Determine the (x, y) coordinate at the center of the cell enclosing the given text.  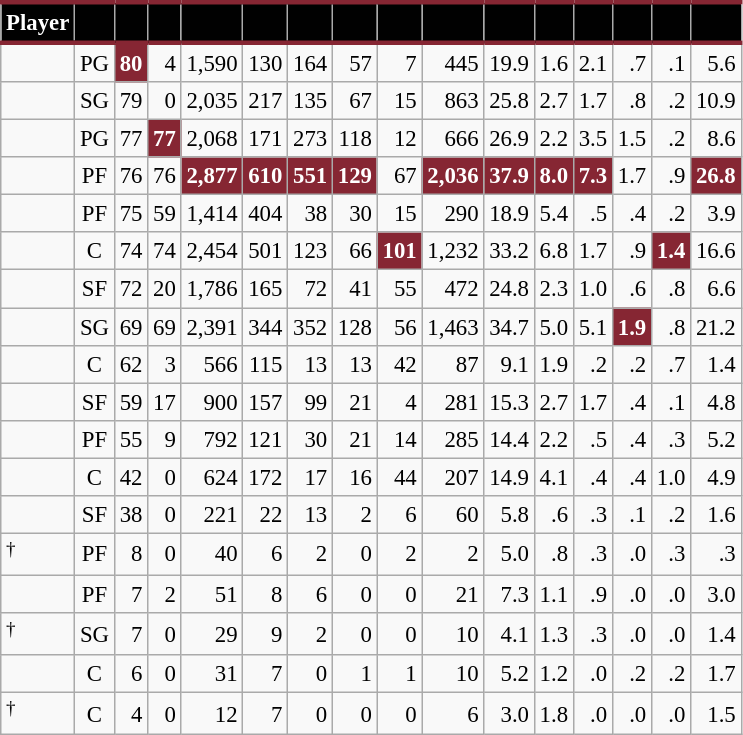
15.3 (509, 402)
4.8 (716, 402)
1,590 (212, 62)
5.1 (592, 327)
18.9 (509, 214)
285 (453, 439)
40 (212, 554)
80 (130, 62)
14.9 (509, 477)
10.9 (716, 101)
551 (310, 176)
6.6 (716, 289)
8.6 (716, 139)
273 (310, 139)
101 (400, 251)
3.9 (716, 214)
2,035 (212, 101)
171 (266, 139)
610 (266, 176)
157 (266, 402)
87 (453, 364)
404 (266, 214)
24.8 (509, 289)
128 (354, 327)
3 (164, 364)
172 (266, 477)
62 (130, 364)
900 (212, 402)
57 (354, 62)
75 (130, 214)
1.2 (554, 674)
1.1 (554, 594)
26.8 (716, 176)
21.2 (716, 327)
6.8 (554, 251)
16.6 (716, 251)
2,068 (212, 139)
51 (212, 594)
501 (266, 251)
34.7 (509, 327)
16 (354, 477)
1,414 (212, 214)
99 (310, 402)
2,877 (212, 176)
5.8 (509, 515)
14 (400, 439)
2,036 (453, 176)
566 (212, 364)
60 (453, 515)
123 (310, 251)
1.8 (554, 714)
118 (354, 139)
135 (310, 101)
Player (38, 22)
29 (212, 634)
281 (453, 402)
31 (212, 674)
115 (266, 364)
221 (212, 515)
66 (354, 251)
1,463 (453, 327)
129 (354, 176)
165 (266, 289)
1,232 (453, 251)
2.1 (592, 62)
792 (212, 439)
352 (310, 327)
37.9 (509, 176)
44 (400, 477)
5.4 (554, 214)
624 (212, 477)
1,786 (212, 289)
121 (266, 439)
20 (164, 289)
33.2 (509, 251)
41 (354, 289)
130 (266, 62)
22 (266, 515)
14.4 (509, 439)
290 (453, 214)
863 (453, 101)
4.9 (716, 477)
344 (266, 327)
3.5 (592, 139)
164 (310, 62)
26.9 (509, 139)
2,454 (212, 251)
79 (130, 101)
9.1 (509, 364)
19.9 (509, 62)
5.6 (716, 62)
207 (453, 477)
217 (266, 101)
25.8 (509, 101)
8.0 (554, 176)
445 (453, 62)
56 (400, 327)
666 (453, 139)
472 (453, 289)
2,391 (212, 327)
1.3 (554, 634)
2.3 (554, 289)
